Find where the given text appears and provide that cell's center as (X, Y) coordinate. 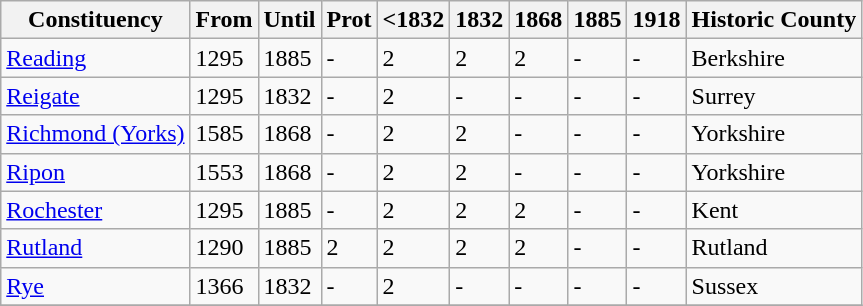
Rye (96, 286)
Prot (349, 20)
Sussex (774, 286)
Ripon (96, 172)
Richmond (Yorks) (96, 134)
1366 (224, 286)
Kent (774, 210)
Reading (96, 58)
Historic County (774, 20)
Berkshire (774, 58)
1918 (656, 20)
Constituency (96, 20)
Rochester (96, 210)
Until (290, 20)
Surrey (774, 96)
Reigate (96, 96)
1290 (224, 248)
1553 (224, 172)
From (224, 20)
<1832 (414, 20)
1585 (224, 134)
